Output the [X, Y] coordinate of the center of the cell containing the given text.  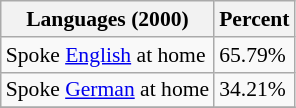
65.79% [254, 55]
Spoke German at home [108, 90]
Percent [254, 19]
34.21% [254, 90]
Languages (2000) [108, 19]
Spoke English at home [108, 55]
